Pinpoint the cell where the given text exists, returning its (X, Y) midpoint coordinate. 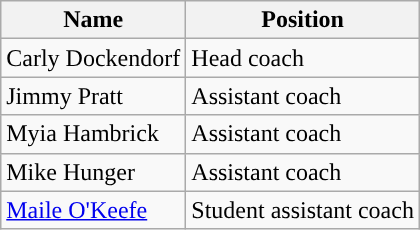
Maile O'Keefe (94, 210)
Mike Hunger (94, 172)
Name (94, 20)
Jimmy Pratt (94, 96)
Head coach (303, 58)
Student assistant coach (303, 210)
Myia Hambrick (94, 134)
Carly Dockendorf (94, 58)
Position (303, 20)
